Identify which cell holds the provided text, then report its [x, y] central coordinate. 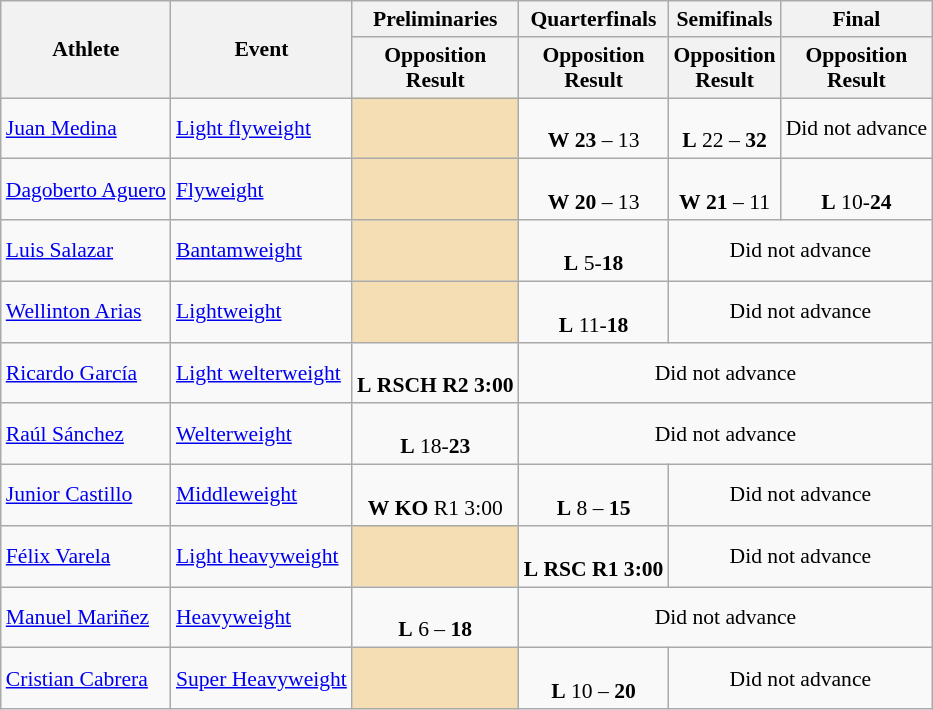
W KO R1 3:00 [436, 496]
Junior Castillo [86, 496]
Athlete [86, 50]
W 23 – 13 [594, 128]
L 18-23 [436, 434]
W 20 – 13 [594, 190]
Light flyweight [262, 128]
Flyweight [262, 190]
W 21 – 11 [724, 190]
L 22 – 32 [724, 128]
Preliminaries [436, 19]
Luis Salazar [86, 250]
L RSC R1 3:00 [594, 556]
L RSCH R2 3:00 [436, 372]
Bantamweight [262, 250]
Event [262, 50]
Raúl Sánchez [86, 434]
Lightweight [262, 312]
Juan Medina [86, 128]
Heavyweight [262, 618]
Light heavyweight [262, 556]
L 11-18 [594, 312]
Manuel Mariñez [86, 618]
Welterweight [262, 434]
Wellinton Arias [86, 312]
L 10-24 [857, 190]
L 5-18 [594, 250]
L 8 – 15 [594, 496]
Super Heavyweight [262, 678]
L 10 – 20 [594, 678]
Semifinals [724, 19]
Final [857, 19]
Ricardo García [86, 372]
Félix Varela [86, 556]
Dagoberto Aguero [86, 190]
Quarterfinals [594, 19]
Cristian Cabrera [86, 678]
L 6 – 18 [436, 618]
Light welterweight [262, 372]
Middleweight [262, 496]
